Scan for the cell matching the given text and deliver its (x, y) coordinate at center. 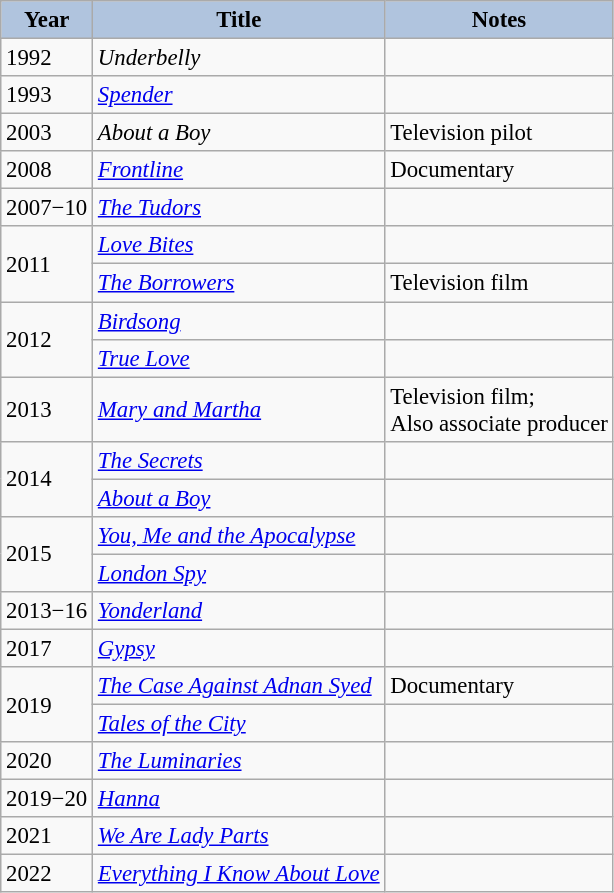
Yonderland (239, 611)
We Are Lady Parts (239, 836)
2007−10 (47, 208)
2022 (47, 874)
Everything I Know About Love (239, 874)
Mary and Martha (239, 410)
Title (239, 20)
Birdsong (239, 321)
2008 (47, 170)
2003 (47, 133)
1992 (47, 58)
2014 (47, 478)
2021 (47, 836)
You, Me and the Apocalypse (239, 536)
2015 (47, 554)
Year (47, 20)
2013−16 (47, 611)
2013 (47, 410)
1993 (47, 95)
2019 (47, 704)
The Case Against Adnan Syed (239, 686)
Television film (499, 283)
The Borrowers (239, 283)
Television film;Also associate producer (499, 410)
London Spy (239, 573)
The Tudors (239, 208)
2020 (47, 761)
Spender (239, 95)
Underbelly (239, 58)
Love Bites (239, 245)
Tales of the City (239, 724)
Television pilot (499, 133)
True Love (239, 358)
The Secrets (239, 460)
Hanna (239, 799)
2011 (47, 264)
2019−20 (47, 799)
Frontline (239, 170)
The Luminaries (239, 761)
2017 (47, 648)
Notes (499, 20)
Gypsy (239, 648)
2012 (47, 340)
